Locate the cell with the specified text and output its [x, y] center coordinate. 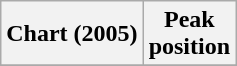
Chart (2005) [72, 34]
Peakposition [189, 34]
